Determine the (X, Y) coordinate at the center of the cell enclosing the given text.  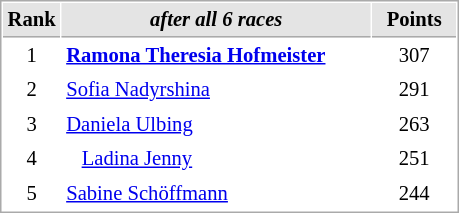
244 (414, 194)
3 (32, 124)
5 (32, 194)
Daniela Ulbing (216, 124)
Sabine Schöffmann (216, 194)
4 (32, 158)
291 (414, 90)
263 (414, 124)
Ladina Jenny (216, 158)
Points (414, 20)
Ramona Theresia Hofmeister (216, 56)
Rank (32, 20)
2 (32, 90)
after all 6 races (216, 20)
307 (414, 56)
1 (32, 56)
251 (414, 158)
Sofia Nadyrshina (216, 90)
